Locate the cell with the specified text and output its [x, y] center coordinate. 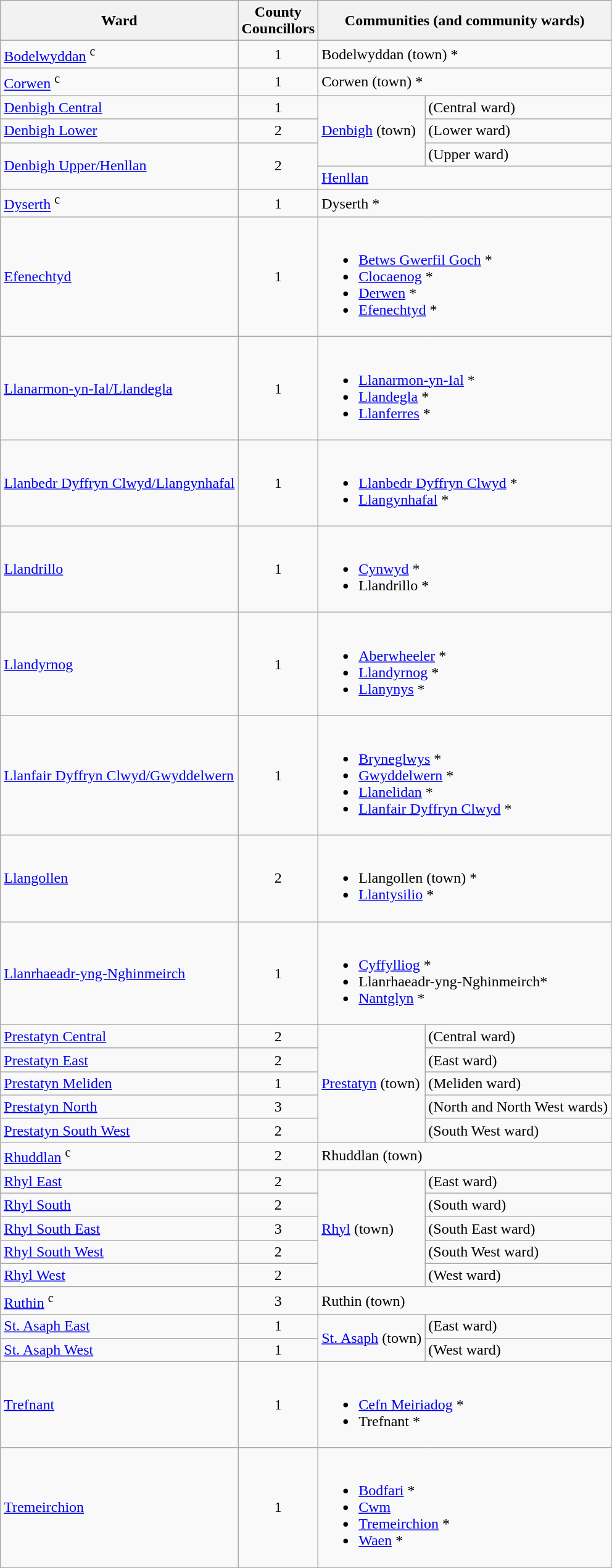
Prestatyn Central [120, 1036]
Ward [120, 21]
Rhuddlan c [120, 1156]
Tremeirchion [120, 1508]
Aberwheeler *Llandyrnog *Llanynys * [465, 664]
Llanfair Dyffryn Clwyd/Gwyddelwern [120, 775]
Rhyl South East [120, 1228]
(Meliden ward) [518, 1083]
St. Asaph West [120, 1350]
Llangollen [120, 878]
St. Asaph (town) [371, 1338]
Prestatyn (town) [371, 1083]
(South East ward) [518, 1228]
Communities (and community wards) [465, 21]
Dyserth * [465, 204]
(Upper ward) [518, 154]
Trefnant [120, 1405]
Ruthin (town) [465, 1300]
Henllan [465, 178]
Cyffylliog *Llanrhaeadr-yng-Nghinmeirch*Nantglyn * [465, 973]
Betws Gwerfil Goch *Clocaenog *Derwen *Efenechtyd * [465, 277]
CountyCouncillors [278, 21]
Bodelwyddan (town) * [465, 54]
Llanbedr Dyffryn Clwyd/Llangynhafal [120, 483]
Llanarmon-yn-Ial/Llandegla [120, 389]
Rhyl South West [120, 1252]
St. Asaph East [120, 1326]
Cynwyd *Llandrillo * [465, 569]
Llandrillo [120, 569]
(South ward) [518, 1205]
Efenechtyd [120, 277]
Ruthin c [120, 1300]
Bodfari *CwmTremeirchion *Waen * [465, 1508]
Llangollen (town) *Llantysilio * [465, 878]
Cefn Meiriadog *Trefnant * [465, 1405]
Prestatyn East [120, 1060]
(Lower ward) [518, 131]
Rhyl East [120, 1181]
Bryneglwys *Gwyddelwern *Llanelidan *Llanfair Dyffryn Clwyd * [465, 775]
Llanbedr Dyffryn Clwyd *Llangynhafal * [465, 483]
Prestatyn Meliden [120, 1083]
Denbigh Upper/Henllan [120, 166]
Prestatyn South West [120, 1130]
Rhyl South [120, 1205]
Llanrhaeadr-yng-Nghinmeirch [120, 973]
Denbigh Central [120, 107]
Rhuddlan (town) [465, 1156]
Denbigh (town) [371, 131]
Rhyl (town) [371, 1228]
Bodelwyddan c [120, 54]
Rhyl West [120, 1275]
Llandyrnog [120, 664]
Denbigh Lower [120, 131]
Prestatyn North [120, 1107]
Corwen c [120, 81]
Dyserth c [120, 204]
Llanarmon-yn-Ial *Llandegla *Llanferres * [465, 389]
Corwen (town) * [465, 81]
(North and North West wards) [518, 1107]
